Extract the [X, Y] coordinate from the center of the cell holding the provided text.  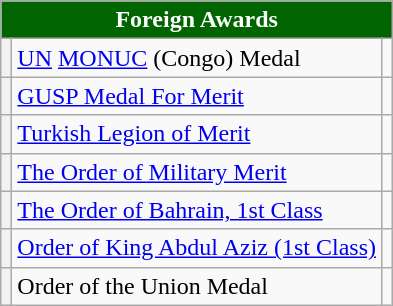
Order of King Abdul Aziz (1st Class) [197, 248]
UN MONUC (Congo) Medal [197, 58]
Order of the Union Medal [197, 286]
GUSP Medal For Merit [197, 96]
Foreign Awards [197, 20]
Turkish Legion of Merit [197, 134]
The Order of Bahrain, 1st Class [197, 210]
The Order of Military Merit [197, 172]
